Return [x, y] of the center of cell containing provided text 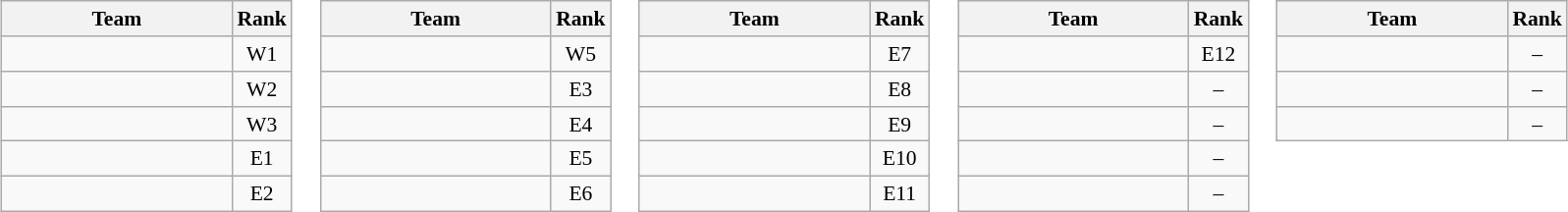
E1 [261, 159]
W2 [261, 89]
W1 [261, 54]
E9 [899, 124]
W3 [261, 124]
E11 [899, 193]
W5 [581, 54]
E6 [581, 193]
E3 [581, 89]
E2 [261, 193]
E4 [581, 124]
E7 [899, 54]
E8 [899, 89]
E5 [581, 159]
E12 [1219, 54]
E10 [899, 159]
